Output the (X, Y) coordinate of the center of the cell containing the given text.  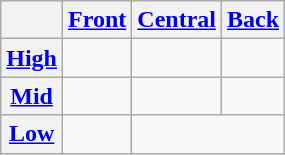
Low (32, 134)
Central (177, 20)
Back (254, 20)
High (32, 58)
Mid (32, 96)
Front (98, 20)
